Extract the [x, y] coordinate from the center of the cell holding the provided text.  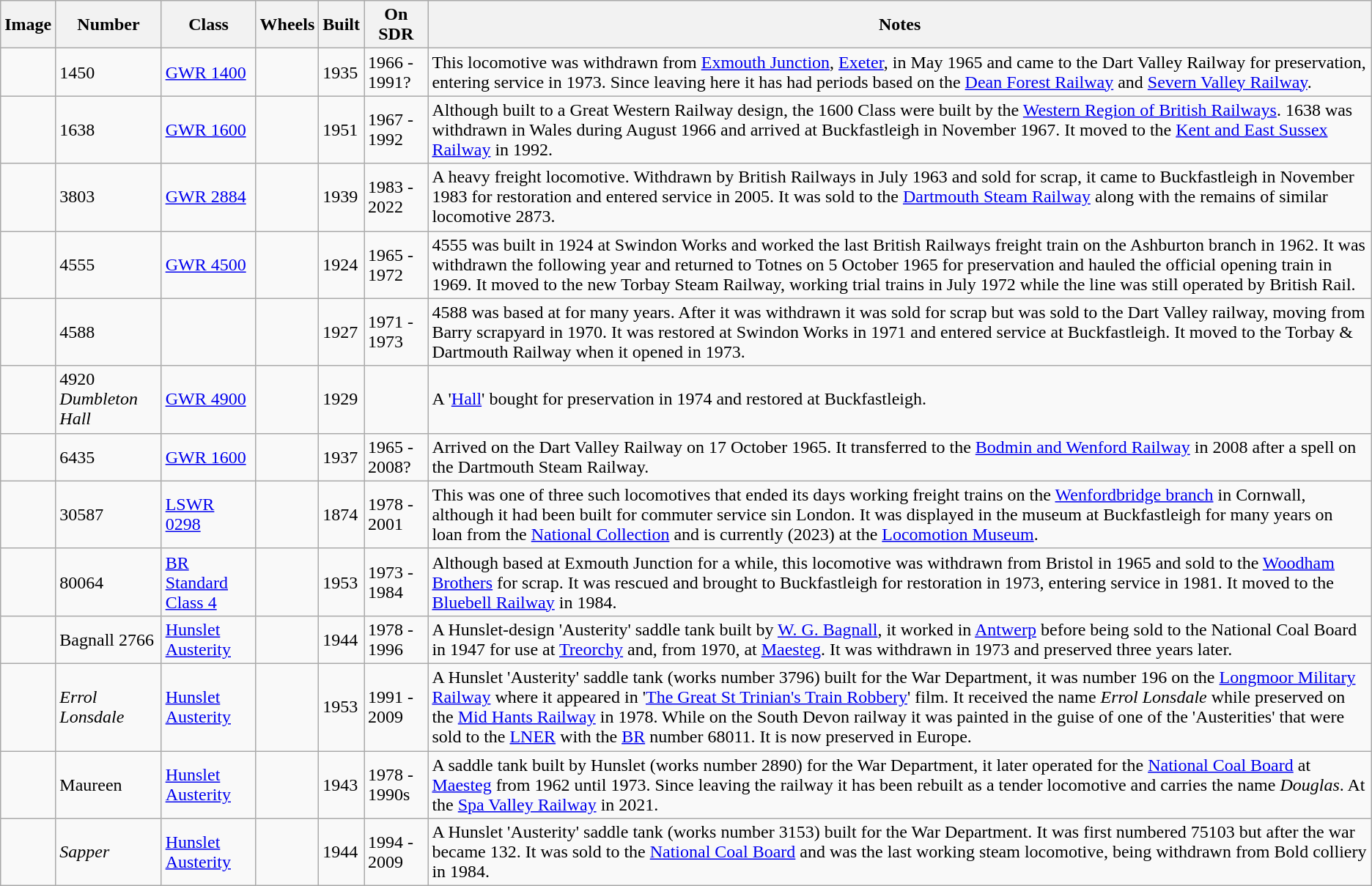
1966 - 1991? [396, 72]
Wheels [287, 25]
1939 [342, 197]
A 'Hall' bought for preservation in 1974 and restored at Buckfastleigh. [900, 399]
1973 - 1984 [396, 582]
3803 [108, 197]
Image [28, 25]
1965 - 2008? [396, 457]
80064 [108, 582]
4588 [108, 332]
Built [342, 25]
1951 [342, 130]
4920 Dumbleton Hall [108, 399]
Errol Lonsdale [108, 706]
BR Standard Class 4 [208, 582]
1937 [342, 457]
Class [208, 25]
1978 - 2001 [396, 514]
1978 - 1990s [396, 784]
1965 - 1972 [396, 265]
LSWR 0298 [208, 514]
1924 [342, 265]
1983 - 2022 [396, 197]
GWR 4900 [208, 399]
GWR 2884 [208, 197]
1638 [108, 130]
GWR 4500 [208, 265]
Maureen [108, 784]
1927 [342, 332]
1450 [108, 72]
6435 [108, 457]
1994 - 2009 [396, 852]
1929 [342, 399]
On SDR [396, 25]
Sapper [108, 852]
1978 - 1996 [396, 639]
1874 [342, 514]
Notes [900, 25]
GWR 1400 [208, 72]
30587 [108, 514]
1935 [342, 72]
1991 - 2009 [396, 706]
Bagnall 2766 [108, 639]
1967 - 1992 [396, 130]
1943 [342, 784]
Number [108, 25]
1971 - 1973 [396, 332]
4555 [108, 265]
